Output the [x, y] coordinate of the center of the cell containing the given text.  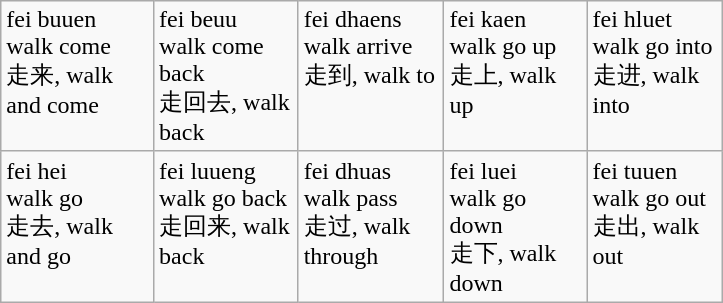
fei hluetwalk go into走进, walk into [654, 76]
fei lueiwalk go down走下, walk down [516, 226]
fei tuuenwalk go out走出, walk out [654, 226]
fei kaenwalk go up走上, walk up [516, 76]
fei beuuwalk come back走回去, walk back [226, 76]
fei dhaenswalk arrive走到, walk to [371, 76]
fei buuenwalk come走来, walk and come [78, 76]
fei dhuaswalk pass走过, walk through [371, 226]
fei heiwalk go走去, walk and go [78, 226]
fei luuengwalk go back走回来, walk back [226, 226]
